For the text-containing cell, return its midpoint in (x, y) coordinate format. 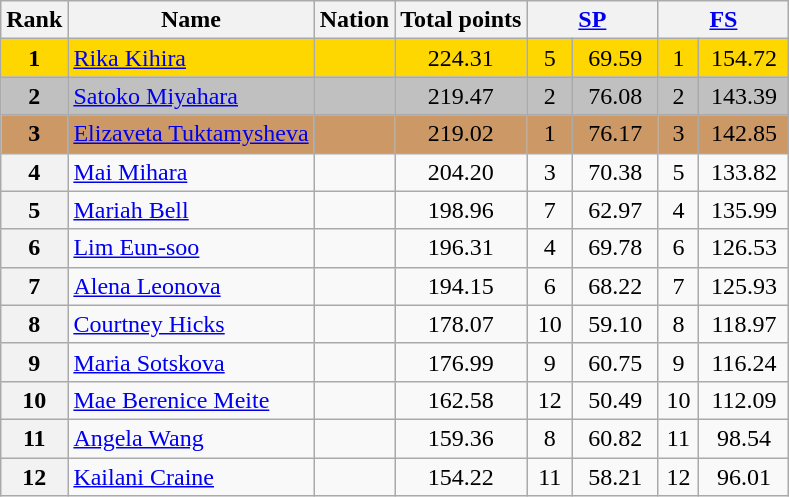
133.82 (744, 172)
Name (191, 20)
142.85 (744, 134)
Alena Leonova (191, 286)
SP (592, 20)
219.02 (461, 134)
Rank (34, 20)
62.97 (616, 210)
154.72 (744, 58)
68.22 (616, 286)
176.99 (461, 362)
112.09 (744, 400)
69.78 (616, 248)
Maria Sotskova (191, 362)
Mai Mihara (191, 172)
143.39 (744, 96)
98.54 (744, 438)
224.31 (461, 58)
162.58 (461, 400)
96.01 (744, 477)
154.22 (461, 477)
178.07 (461, 324)
60.82 (616, 438)
135.99 (744, 210)
Elizaveta Tuktamysheva (191, 134)
Angela Wang (191, 438)
Mae Berenice Meite (191, 400)
58.21 (616, 477)
Total points (461, 20)
Nation (354, 20)
59.10 (616, 324)
118.97 (744, 324)
69.59 (616, 58)
196.31 (461, 248)
126.53 (744, 248)
Satoko Miyahara (191, 96)
Courtney Hicks (191, 324)
194.15 (461, 286)
76.08 (616, 96)
116.24 (744, 362)
70.38 (616, 172)
Kailani Craine (191, 477)
125.93 (744, 286)
FS (724, 20)
Mariah Bell (191, 210)
159.36 (461, 438)
204.20 (461, 172)
60.75 (616, 362)
76.17 (616, 134)
198.96 (461, 210)
Lim Eun-soo (191, 248)
Rika Kihira (191, 58)
50.49 (616, 400)
219.47 (461, 96)
